Find where the given text appears and provide that cell's center as [X, Y] coordinate. 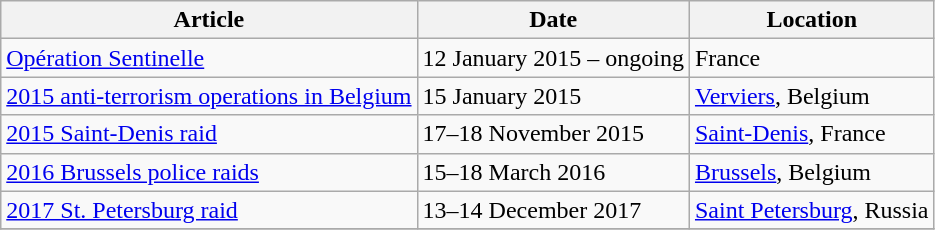
2016 Brussels police raids [209, 172]
13–14 December 2017 [553, 210]
2015 Saint-Denis raid [209, 134]
12 January 2015 – ongoing [553, 58]
2017 St. Petersburg raid [209, 210]
Article [209, 20]
Saint Petersburg, Russia [812, 210]
Verviers, Belgium [812, 96]
15–18 March 2016 [553, 172]
Date [553, 20]
Brussels, Belgium [812, 172]
Saint-Denis, France [812, 134]
France [812, 58]
Location [812, 20]
2015 anti-terrorism operations in Belgium [209, 96]
17–18 November 2015 [553, 134]
15 January 2015 [553, 96]
Opération Sentinelle [209, 58]
